Detect which cell encompasses the target text, then output its (X, Y) center coordinate. 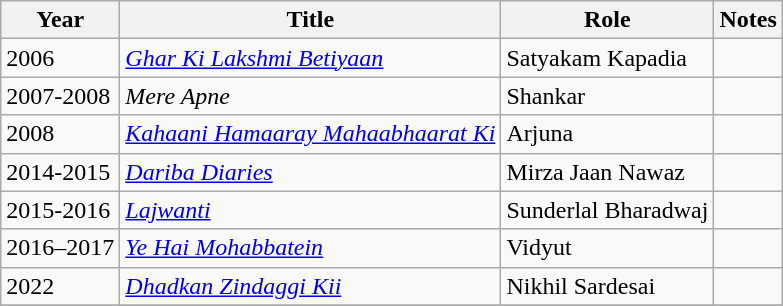
Title (310, 20)
Notes (748, 20)
Shankar (608, 96)
Arjuna (608, 134)
2016–2017 (60, 248)
2006 (60, 58)
Lajwanti (310, 210)
Nikhil Sardesai (608, 286)
Dhadkan Zindaggi Kii (310, 286)
Role (608, 20)
Sunderlal Bharadwaj (608, 210)
2022 (60, 286)
Mere Apne (310, 96)
Ye Hai Mohabbatein (310, 248)
Ghar Ki Lakshmi Betiyaan (310, 58)
Vidyut (608, 248)
Year (60, 20)
2015-2016 (60, 210)
Satyakam Kapadia (608, 58)
Mirza Jaan Nawaz (608, 172)
Dariba Diaries (310, 172)
2014-2015 (60, 172)
2008 (60, 134)
Kahaani Hamaaray Mahaabhaarat Ki (310, 134)
2007-2008 (60, 96)
